Determine the (x, y) coordinate at the center of the cell enclosing the given text.  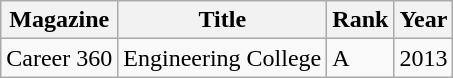
Career 360 (60, 58)
Engineering College (222, 58)
Magazine (60, 20)
A (360, 58)
Year (424, 20)
Title (222, 20)
2013 (424, 58)
Rank (360, 20)
